Scan for the cell matching the given text and deliver its [X, Y] coordinate at center. 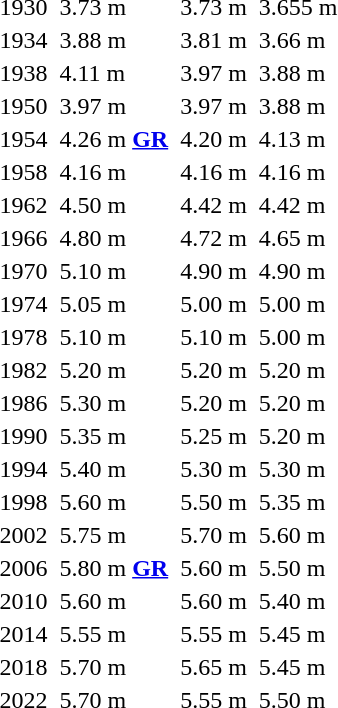
3.81 m [214, 40]
4.80 m [114, 238]
5.65 m [214, 667]
5.25 m [214, 436]
5.50 m [214, 502]
5.75 m [114, 535]
5.35 m [114, 436]
4.20 m [214, 139]
5.05 m [114, 304]
4.72 m [214, 238]
4.11 m [114, 73]
5.40 m [114, 469]
4.26 m GR [114, 139]
3.88 m [114, 40]
4.42 m [214, 205]
5.80 m GR [114, 568]
4.90 m [214, 271]
5.00 m [214, 304]
4.50 m [114, 205]
